Detect which cell encompasses the target text, then output its (x, y) center coordinate. 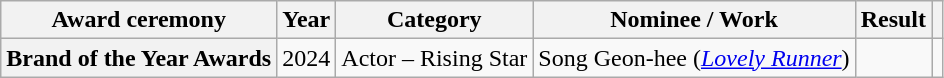
2024 (306, 58)
Year (306, 20)
Brand of the Year Awards (139, 58)
Nominee / Work (694, 20)
Result (893, 20)
Category (434, 20)
Song Geon-hee (Lovely Runner) (694, 58)
Award ceremony (139, 20)
Actor – Rising Star (434, 58)
